From the cell containing the given text, extract its center point as (X, Y) coordinate. 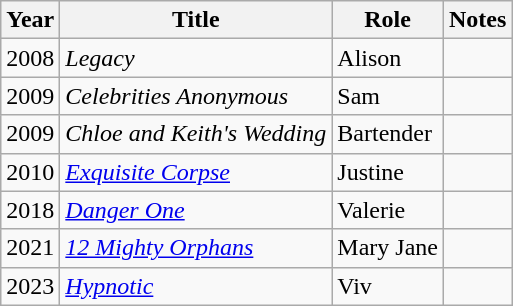
Celebrities Anonymous (196, 96)
12 Mighty Orphans (196, 248)
Mary Jane (388, 248)
2021 (30, 248)
Alison (388, 58)
Bartender (388, 134)
Valerie (388, 210)
Legacy (196, 58)
2010 (30, 172)
Role (388, 20)
Viv (388, 286)
2008 (30, 58)
Exquisite Corpse (196, 172)
Sam (388, 96)
Title (196, 20)
Hypnotic (196, 286)
Justine (388, 172)
Year (30, 20)
2018 (30, 210)
Chloe and Keith's Wedding (196, 134)
Danger One (196, 210)
2023 (30, 286)
Notes (477, 20)
